Pinpoint the cell where the given text exists, returning its [X, Y] midpoint coordinate. 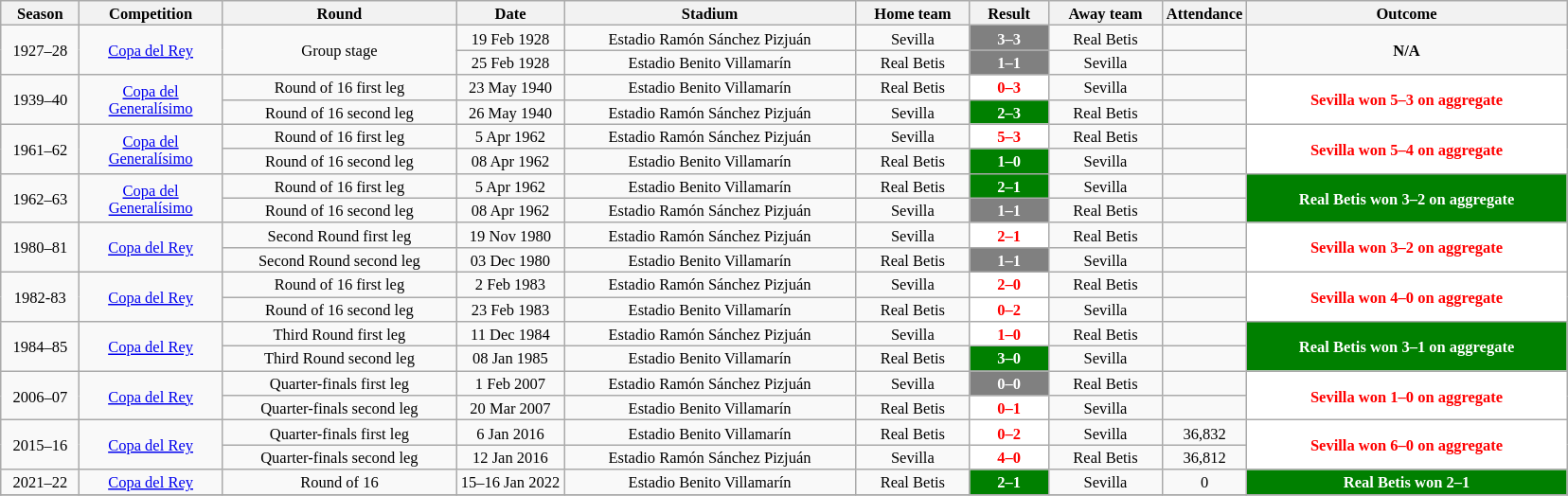
Sevilla won 6–0 on aggregate [1406, 445]
1 Feb 2007 [509, 383]
25 Feb 1928 [509, 62]
5–3 [1009, 136]
Result [1009, 13]
2 Feb 1983 [509, 284]
Season [40, 13]
03 Dec 1980 [509, 259]
19 Nov 1980 [509, 235]
2–0 [1009, 284]
Home team [913, 13]
3–3 [1009, 38]
20 Mar 2007 [509, 408]
Real Betis won 3–1 on aggregate [1406, 346]
Sevilla won 5–4 on aggregate [1406, 149]
Third Round first leg [339, 334]
Sevilla won 1–0 on aggregate [1406, 396]
Away team [1106, 13]
2–3 [1009, 112]
Real Betis won 2–1 [1406, 482]
Attendance [1204, 13]
15–16 Jan 2022 [509, 482]
11 Dec 1984 [509, 334]
08 Jan 1985 [509, 359]
1961–62 [40, 149]
Sevilla won 4–0 on aggregate [1406, 296]
Sevilla won 3–2 on aggregate [1406, 247]
19 Feb 1928 [509, 38]
Round [339, 13]
0 [1204, 482]
Stadium [710, 13]
1939–40 [40, 99]
Real Betis won 3–2 on aggregate [1406, 198]
0–3 [1009, 87]
36,812 [1204, 457]
1980–81 [40, 247]
1962–63 [40, 198]
2015–16 [40, 445]
2021–22 [40, 482]
4–0 [1009, 457]
0–1 [1009, 408]
3–0 [1009, 359]
Sevilla won 5–3 on aggregate [1406, 99]
Second Round second leg [339, 259]
1982-83 [40, 296]
2006–07 [40, 396]
12 Jan 2016 [509, 457]
Competition [151, 13]
Date [509, 13]
1927–28 [40, 50]
23 May 1940 [509, 87]
6 Jan 2016 [509, 433]
36,832 [1204, 433]
0–0 [1009, 383]
Outcome [1406, 13]
N/A [1406, 50]
1984–85 [40, 346]
26 May 1940 [509, 112]
Second Round first leg [339, 235]
Third Round second leg [339, 359]
Group stage [339, 50]
23 Feb 1983 [509, 310]
Round of 16 [339, 482]
